Pinpoint the cell where the given text exists, returning its (x, y) midpoint coordinate. 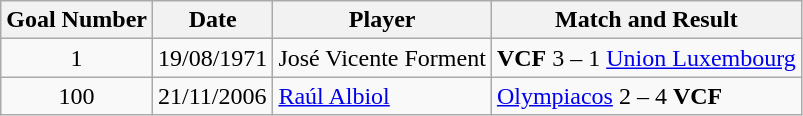
Player (382, 20)
Match and Result (646, 20)
Raúl Albiol (382, 96)
Date (212, 20)
1 (77, 58)
Goal Number (77, 20)
19/08/1971 (212, 58)
VCF 3 – 1 Union Luxembourg (646, 58)
Olympiacos 2 – 4 VCF (646, 96)
100 (77, 96)
José Vicente Forment (382, 58)
21/11/2006 (212, 96)
